Identify which cell holds the provided text, then report its (X, Y) central coordinate. 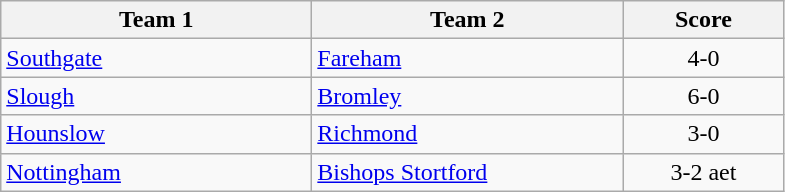
Nottingham (156, 172)
Fareham (468, 58)
Richmond (468, 134)
3-2 aet (704, 172)
6-0 (704, 96)
Bromley (468, 96)
3-0 (704, 134)
Team 2 (468, 20)
Bishops Stortford (468, 172)
Hounslow (156, 134)
Southgate (156, 58)
4-0 (704, 58)
Score (704, 20)
Slough (156, 96)
Team 1 (156, 20)
